Capture the cell that displays the provided text and extract its (X, Y) central coordinate. 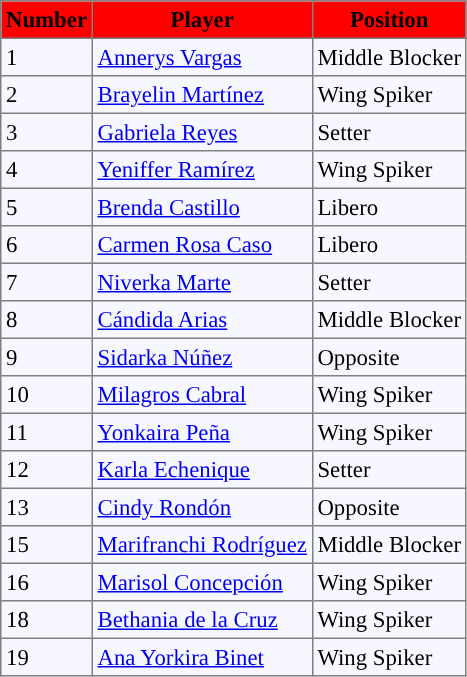
Sidarka Núñez (202, 357)
Ana Yorkira Binet (202, 657)
15 (47, 545)
10 (47, 395)
3 (47, 132)
11 (47, 432)
Cándida Arias (202, 320)
Cindy Rondón (202, 507)
7 (47, 282)
Yeniffer Ramírez (202, 170)
5 (47, 207)
2 (47, 95)
Brayelin Martínez (202, 95)
Marisol Concepción (202, 582)
Player (202, 20)
Marifranchi Rodríguez (202, 545)
Carmen Rosa Caso (202, 245)
Bethania de la Cruz (202, 620)
Milagros Cabral (202, 395)
9 (47, 357)
12 (47, 470)
Annerys Vargas (202, 57)
Yonkaira Peña (202, 432)
Karla Echenique (202, 470)
19 (47, 657)
6 (47, 245)
16 (47, 582)
4 (47, 170)
Position (389, 20)
13 (47, 507)
Number (47, 20)
1 (47, 57)
Niverka Marte (202, 282)
8 (47, 320)
Brenda Castillo (202, 207)
18 (47, 620)
Gabriela Reyes (202, 132)
